Provide the [x, y] coordinate of the cell's center where the given text is located.  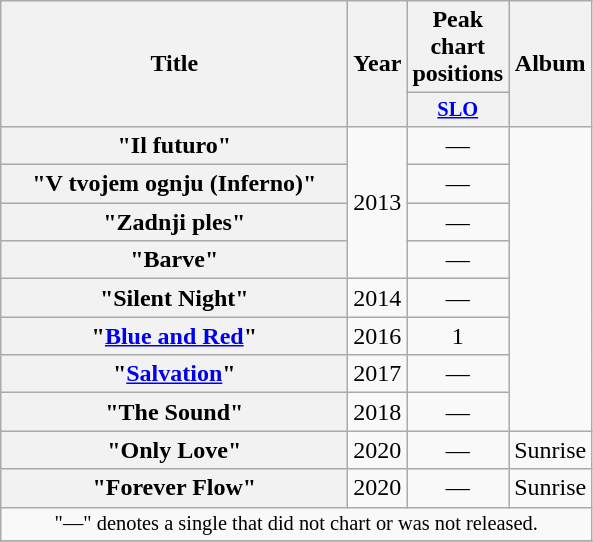
"The Sound" [174, 412]
2017 [378, 374]
Title [174, 64]
SLO [458, 110]
"—" denotes a single that did not chart or was not released. [296, 524]
1 [458, 336]
"V tvojem ognju (Inferno)" [174, 184]
"Salvation" [174, 374]
"Only Love" [174, 450]
"Il futuro" [174, 145]
Album [550, 64]
2018 [378, 412]
2013 [378, 202]
2016 [378, 336]
"Zadnji ples" [174, 222]
2014 [378, 298]
"Forever Flow" [174, 488]
"Barve" [174, 260]
Year [378, 64]
"Silent Night" [174, 298]
"Blue and Red" [174, 336]
Peak chart positions [458, 47]
